Output the (x, y) coordinate of the center of the cell containing the given text.  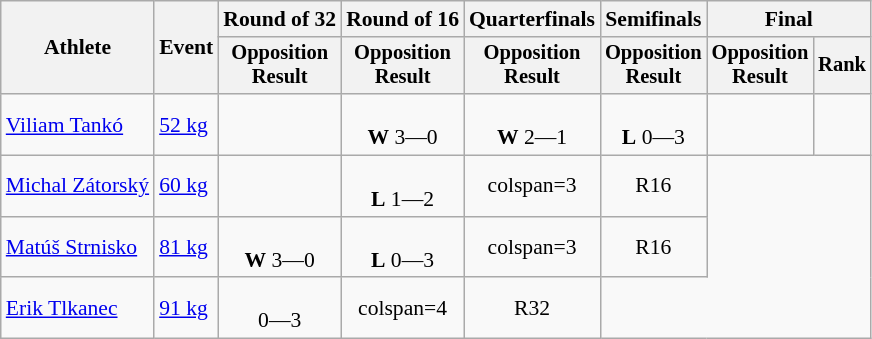
Rank (842, 66)
60 kg (186, 186)
colspan=4 (402, 308)
Erik Tlkanec (78, 308)
R32 (532, 308)
L 1—2 (402, 186)
91 kg (186, 308)
Michal Zátorský (78, 186)
52 kg (186, 124)
Round of 32 (280, 19)
81 kg (186, 248)
Final (789, 19)
Viliam Tankó (78, 124)
Round of 16 (402, 19)
Event (186, 48)
W 2—1 (532, 124)
Matúš Strnisko (78, 248)
0—3 (280, 308)
Quarterfinals (532, 19)
Semifinals (654, 19)
Athlete (78, 48)
